Pinpoint the cell where the given text exists, returning its [X, Y] midpoint coordinate. 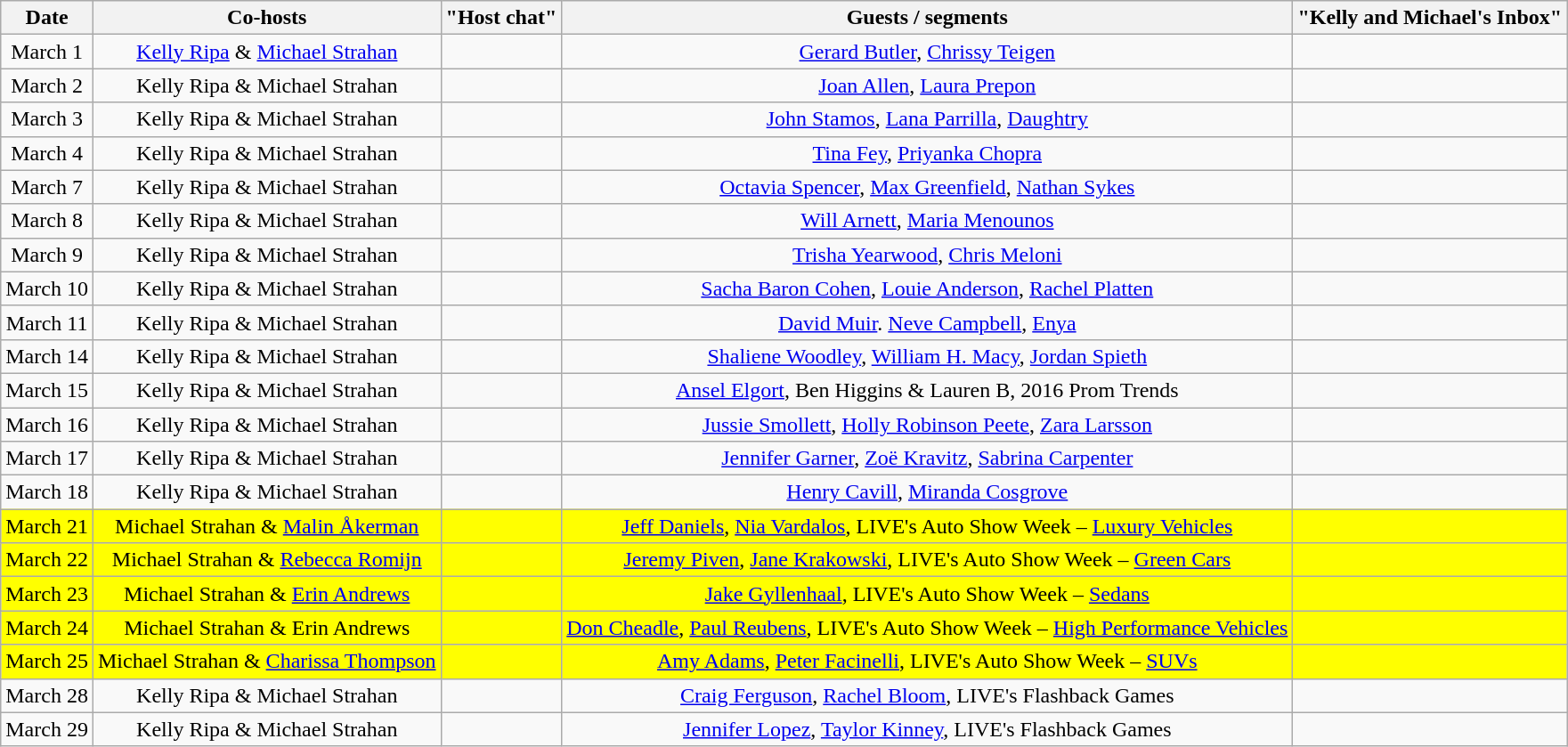
"Kelly and Michael's Inbox" [1430, 18]
March 16 [47, 425]
Octavia Spencer, Max Greenfield, Nathan Sykes [928, 187]
March 18 [47, 492]
Guests / segments [928, 18]
Date [47, 18]
March 3 [47, 119]
March 9 [47, 255]
Shaliene Woodley, William H. Macy, Jordan Spieth [928, 356]
John Stamos, Lana Parrilla, Daughtry [928, 119]
Tina Fey, Priyanka Chopra [928, 153]
Trisha Yearwood, Chris Meloni [928, 255]
March 14 [47, 356]
Michael Strahan & Malin Åkerman [267, 526]
Gerard Butler, Chrissy Teigen [928, 52]
March 15 [47, 390]
Co-hosts [267, 18]
March 10 [47, 288]
Jussie Smollett, Holly Robinson Peete, Zara Larsson [928, 425]
Jennifer Garner, Zoë Kravitz, Sabrina Carpenter [928, 459]
March 22 [47, 560]
David Muir. Neve Campbell, Enya [928, 322]
March 28 [47, 695]
March 11 [47, 322]
Will Arnett, Maria Menounos [928, 221]
March 7 [47, 187]
March 29 [47, 729]
Joan Allen, Laura Prepon [928, 85]
March 2 [47, 85]
Sacha Baron Cohen, Louie Anderson, Rachel Platten [928, 288]
March 24 [47, 628]
Jake Gyllenhaal, LIVE's Auto Show Week – Sedans [928, 594]
Jeff Daniels, Nia Vardalos, LIVE's Auto Show Week – Luxury Vehicles [928, 526]
Don Cheadle, Paul Reubens, LIVE's Auto Show Week – High Performance Vehicles [928, 628]
Jennifer Lopez, Taylor Kinney, LIVE's Flashback Games [928, 729]
Jeremy Piven, Jane Krakowski, LIVE's Auto Show Week – Green Cars [928, 560]
"Host chat" [501, 18]
Michael Strahan & Rebecca Romijn [267, 560]
Ansel Elgort, Ben Higgins & Lauren B, 2016 Prom Trends [928, 390]
March 17 [47, 459]
March 25 [47, 662]
Craig Ferguson, Rachel Bloom, LIVE's Flashback Games [928, 695]
March 21 [47, 526]
Henry Cavill, Miranda Cosgrove [928, 492]
Michael Strahan & Charissa Thompson [267, 662]
March 23 [47, 594]
Amy Adams, Peter Facinelli, LIVE's Auto Show Week – SUVs [928, 662]
March 4 [47, 153]
March 8 [47, 221]
March 1 [47, 52]
